Detect which cell encompasses the target text, then output its (x, y) center coordinate. 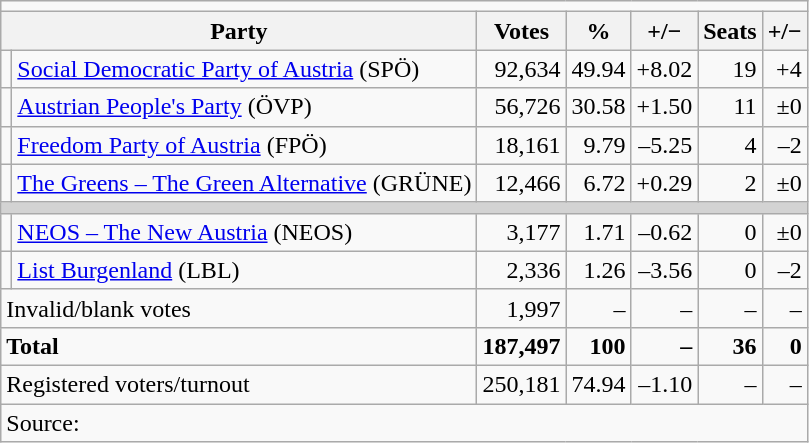
6.72 (598, 183)
1,997 (522, 308)
49.94 (598, 69)
36 (730, 346)
Total (239, 346)
100 (598, 346)
+1.50 (664, 107)
–3.56 (664, 270)
9.79 (598, 145)
+8.02 (664, 69)
250,181 (522, 384)
Invalid/blank votes (239, 308)
% (598, 31)
4 (730, 145)
Votes (522, 31)
The Greens – The Green Alternative (GRÜNE) (244, 183)
Seats (730, 31)
Source: (404, 423)
Party (239, 31)
–1.10 (664, 384)
56,726 (522, 107)
NEOS – The New Austria (NEOS) (244, 232)
–0.62 (664, 232)
Social Democratic Party of Austria (SPÖ) (244, 69)
1.71 (598, 232)
19 (730, 69)
2 (730, 183)
3,177 (522, 232)
74.94 (598, 384)
Registered voters/turnout (239, 384)
12,466 (522, 183)
List Burgenland (LBL) (244, 270)
18,161 (522, 145)
+0.29 (664, 183)
+4 (784, 69)
187,497 (522, 346)
–5.25 (664, 145)
30.58 (598, 107)
11 (730, 107)
2,336 (522, 270)
1.26 (598, 270)
92,634 (522, 69)
Freedom Party of Austria (FPÖ) (244, 145)
Austrian People's Party (ÖVP) (244, 107)
